From the cell containing the given text, extract its center point as (X, Y) coordinate. 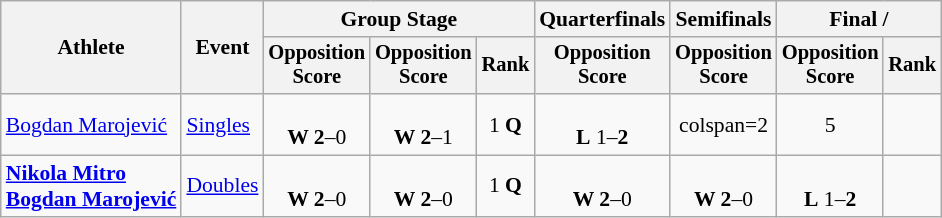
Singles (222, 124)
W 2–1 (424, 124)
Athlete (92, 48)
Quarterfinals (602, 19)
Nikola MitroBogdan Marojević (92, 186)
Doubles (222, 186)
5 (830, 124)
colspan=2 (724, 124)
Bogdan Marojević (92, 124)
Final / (859, 19)
Event (222, 48)
Semifinals (724, 19)
Group Stage (398, 19)
